For the text-containing cell, return its midpoint in [x, y] coordinate format. 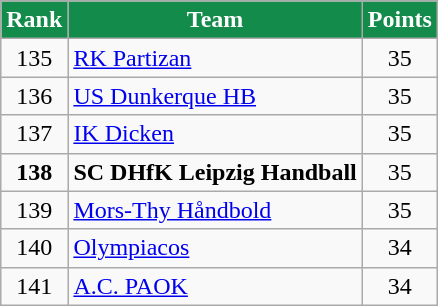
Mors-Thy Håndbold [215, 210]
141 [34, 286]
IK Dicken [215, 134]
Team [215, 20]
140 [34, 248]
RK Partizan [215, 58]
Points [400, 20]
SC DHfK Leipzig Handball [215, 172]
Olympiacos [215, 248]
135 [34, 58]
A.C. PAOK [215, 286]
US Dunkerque HB [215, 96]
137 [34, 134]
138 [34, 172]
Rank [34, 20]
139 [34, 210]
136 [34, 96]
